Search for the cell housing the specified text and yield its [X, Y] center coordinate. 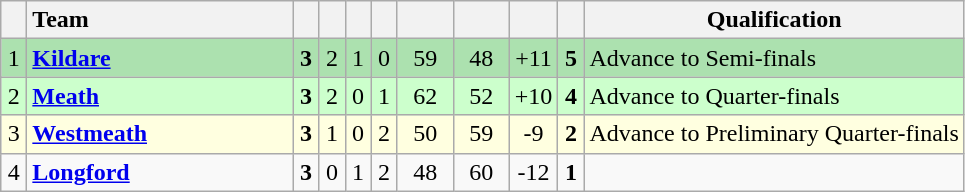
52 [481, 96]
+10 [534, 96]
Meath [160, 96]
62 [425, 96]
5 [571, 58]
+11 [534, 58]
Team [160, 20]
Advance to Quarter-finals [774, 96]
Westmeath [160, 134]
Advance to Semi-finals [774, 58]
Advance to Preliminary Quarter-finals [774, 134]
-9 [534, 134]
-12 [534, 172]
Qualification [774, 20]
Kildare [160, 58]
Longford [160, 172]
60 [481, 172]
50 [425, 134]
